From the cell containing the given text, extract its center point as [X, Y] coordinate. 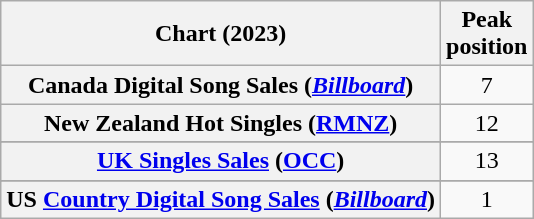
Peakposition [487, 34]
7 [487, 85]
13 [487, 161]
US Country Digital Song Sales (Billboard) [221, 199]
New Zealand Hot Singles (RMNZ) [221, 123]
1 [487, 199]
Canada Digital Song Sales (Billboard) [221, 85]
UK Singles Sales (OCC) [221, 161]
Chart (2023) [221, 34]
12 [487, 123]
